For the text-containing cell, return its midpoint in (x, y) coordinate format. 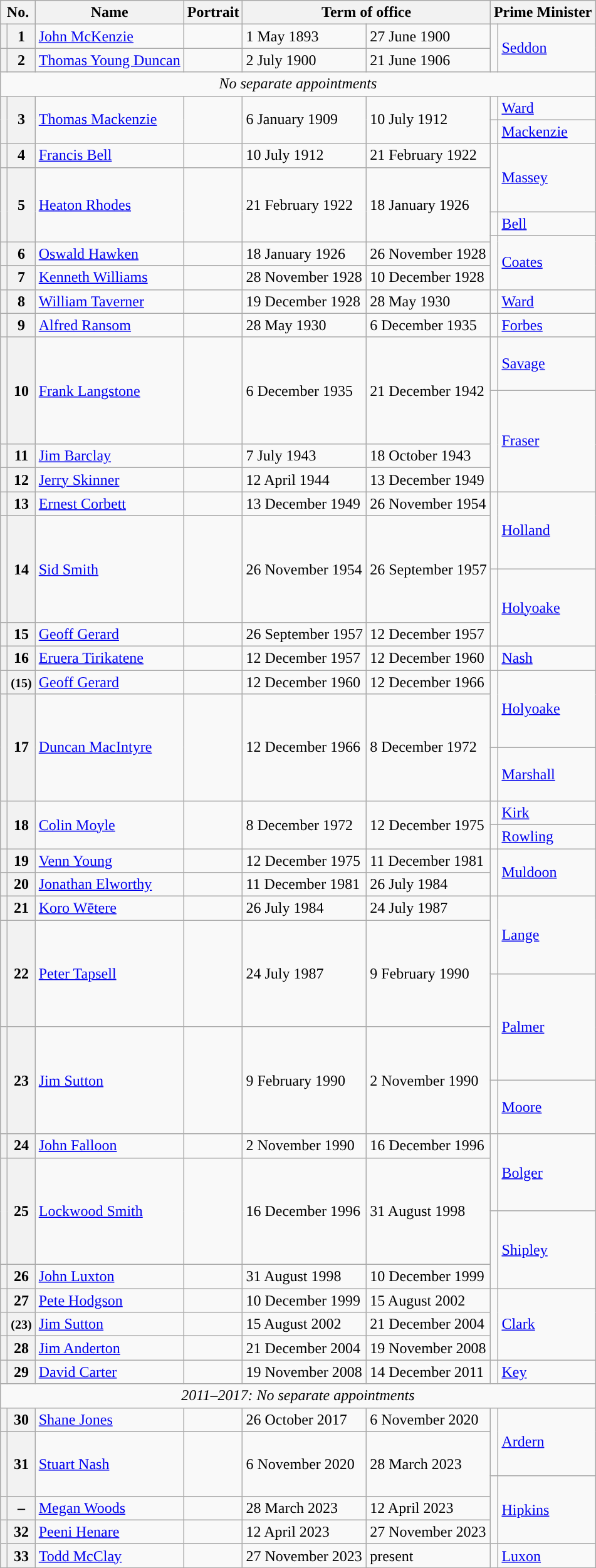
24 (21, 1146)
Portrait (213, 13)
33 (21, 1555)
Muldoon (546, 872)
Heaton Rhodes (109, 204)
Thomas Mackenzie (109, 120)
29 (21, 1372)
Fraser (546, 441)
No separate appointments (298, 84)
7 (21, 278)
3 (21, 120)
Savage (546, 363)
28 November 1928 (305, 278)
2011–2017: No separate appointments (298, 1396)
17 (21, 748)
Jonathan Elworthy (109, 885)
Koro Wētere (109, 908)
26 (21, 1277)
Kenneth Williams (109, 278)
Lockwood Smith (109, 1212)
10 (21, 391)
Jim Barclay (109, 456)
(23) (21, 1324)
2 July 1900 (305, 60)
Peeni Henare (109, 1532)
Clark (546, 1324)
Lange (546, 935)
14 December 2011 (429, 1372)
Marshall (546, 774)
26 November 1928 (429, 254)
19 (21, 860)
Thomas Young Duncan (109, 60)
32 (21, 1532)
Hipkins (546, 1510)
John Luxton (109, 1277)
Massey (546, 177)
Moore (546, 1108)
20 (21, 885)
4 (21, 155)
Key (546, 1372)
Oswald Hawken (109, 254)
Ernest Corbett (109, 504)
1 May 1893 (305, 36)
John McKenzie (109, 36)
present (429, 1555)
27 June 1900 (429, 36)
28 (21, 1348)
18 October 1943 (429, 456)
Shane Jones (109, 1420)
23 (21, 1080)
5 (21, 204)
21 (21, 908)
Term of office (366, 13)
Venn Young (109, 860)
Name (109, 13)
Seddon (546, 48)
18 (21, 824)
Prime Minister (543, 13)
14 (21, 569)
Shipley (546, 1249)
Eruera Tirikatene (109, 658)
1 (21, 36)
7 July 1943 (305, 456)
Palmer (546, 1027)
31 (21, 1463)
No. (18, 13)
Luxon (546, 1555)
13 (21, 504)
Mackenzie (546, 132)
Ardern (546, 1441)
– (21, 1508)
27 (21, 1301)
David Carter (109, 1372)
Forbes (546, 325)
15 (21, 635)
Jerry Skinner (109, 480)
(15) (21, 682)
Colin Moyle (109, 824)
Francis Bell (109, 155)
26 October 2017 (305, 1420)
10 December 1928 (429, 278)
30 (21, 1420)
21 June 1906 (429, 60)
Bolger (546, 1173)
Coates (546, 262)
John Falloon (109, 1146)
16 (21, 658)
Megan Woods (109, 1508)
11 (21, 456)
Stuart Nash (109, 1463)
Kirk (546, 813)
22 (21, 974)
6 (21, 254)
William Taverner (109, 301)
25 (21, 1212)
Jim Anderton (109, 1348)
Peter Tapsell (109, 974)
Sid Smith (109, 569)
6 January 1909 (305, 120)
Todd McClay (109, 1555)
21 December 1942 (429, 391)
Pete Hodgson (109, 1301)
Nash (546, 658)
Rowling (546, 836)
19 December 1928 (305, 301)
12 April 1944 (305, 480)
Holland (546, 530)
2 (21, 60)
Duncan MacIntyre (109, 748)
8 (21, 301)
Bell (546, 224)
Frank Langstone (109, 391)
12 (21, 480)
Alfred Ransom (109, 325)
9 (21, 325)
